For the text-containing cell, return its midpoint in [x, y] coordinate format. 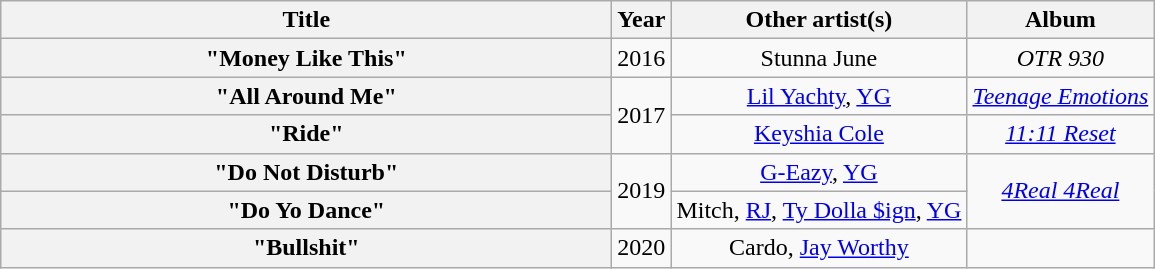
Cardo, Jay Worthy [819, 248]
Album [1060, 20]
"Ride" [306, 134]
G-Eazy, YG [819, 172]
Other artist(s) [819, 20]
Stunna June [819, 58]
2019 [642, 191]
2016 [642, 58]
Keyshia Cole [819, 134]
"Bullshit" [306, 248]
Mitch, RJ, Ty Dolla $ign, YG [819, 210]
"Do Yo Dance" [306, 210]
Teenage Emotions [1060, 96]
Lil Yachty, YG [819, 96]
OTR 930 [1060, 58]
"Money Like This" [306, 58]
"Do Not Disturb" [306, 172]
11:11 Reset [1060, 134]
"All Around Me" [306, 96]
4Real 4Real [1060, 191]
2017 [642, 115]
Year [642, 20]
Title [306, 20]
2020 [642, 248]
